For the text-containing cell, return its midpoint in [x, y] coordinate format. 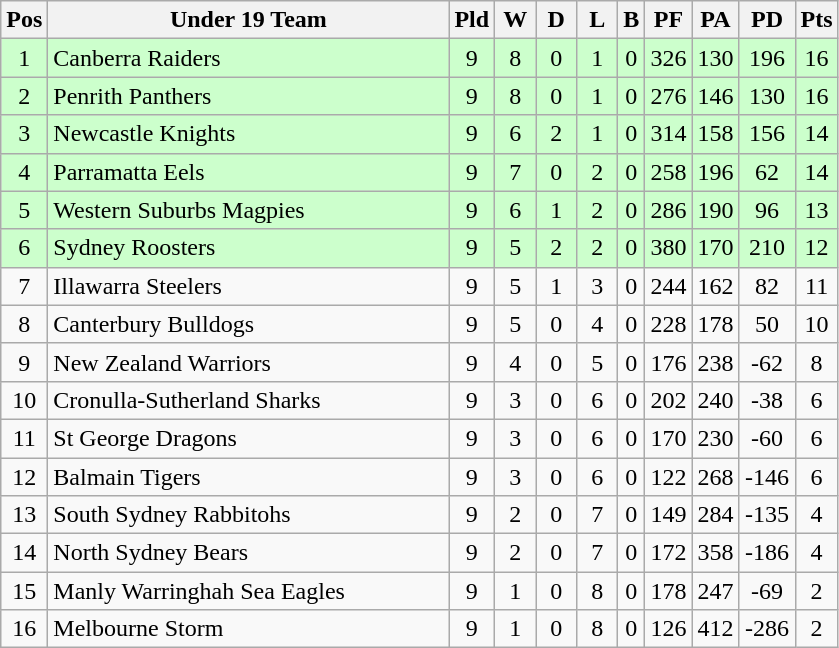
230 [716, 438]
-69 [767, 591]
St George Dragons [248, 438]
122 [668, 477]
286 [668, 210]
PF [668, 20]
Melbourne Storm [248, 629]
228 [668, 324]
Newcastle Knights [248, 134]
156 [767, 134]
-62 [767, 362]
412 [716, 629]
L [598, 20]
PA [716, 20]
Cronulla-Sutherland Sharks [248, 400]
276 [668, 96]
Pts [816, 20]
247 [716, 591]
Canterbury Bulldogs [248, 324]
358 [716, 553]
172 [668, 553]
-60 [767, 438]
-135 [767, 515]
146 [716, 96]
240 [716, 400]
Pos [24, 20]
Under 19 Team [248, 20]
Parramatta Eels [248, 172]
-146 [767, 477]
96 [767, 210]
Sydney Roosters [248, 248]
190 [716, 210]
258 [668, 172]
D [556, 20]
244 [668, 286]
82 [767, 286]
Balmain Tigers [248, 477]
176 [668, 362]
202 [668, 400]
210 [767, 248]
380 [668, 248]
158 [716, 134]
326 [668, 58]
15 [24, 591]
268 [716, 477]
238 [716, 362]
149 [668, 515]
50 [767, 324]
314 [668, 134]
North Sydney Bears [248, 553]
Illawarra Steelers [248, 286]
New Zealand Warriors [248, 362]
PD [767, 20]
-286 [767, 629]
Manly Warringhah Sea Eagles [248, 591]
62 [767, 172]
126 [668, 629]
Canberra Raiders [248, 58]
-38 [767, 400]
284 [716, 515]
-186 [767, 553]
Western Suburbs Magpies [248, 210]
Penrith Panthers [248, 96]
South Sydney Rabbitohs [248, 515]
B [632, 20]
162 [716, 286]
W [516, 20]
Pld [472, 20]
